Provide the [X, Y] coordinate of the cell's center where the given text is located.  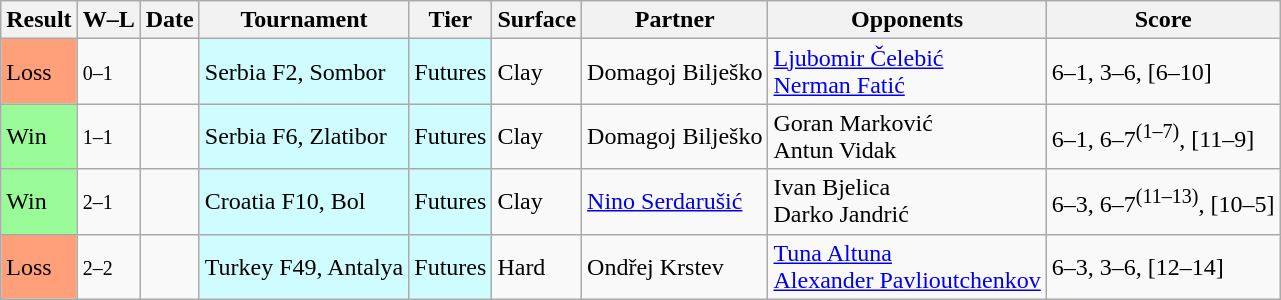
Ondřej Krstev [675, 266]
6–1, 6–7(1–7), [11–9] [1163, 136]
Ivan Bjelica Darko Jandrić [907, 202]
Tournament [304, 20]
W–L [108, 20]
1–1 [108, 136]
Nino Serdarušić [675, 202]
Partner [675, 20]
Score [1163, 20]
2–1 [108, 202]
Result [39, 20]
Croatia F10, Bol [304, 202]
6–3, 3–6, [12–14] [1163, 266]
Serbia F6, Zlatibor [304, 136]
Date [170, 20]
6–1, 3–6, [6–10] [1163, 72]
Ljubomir Čelebić Nerman Fatić [907, 72]
6–3, 6–7(11–13), [10–5] [1163, 202]
Serbia F2, Sombor [304, 72]
2–2 [108, 266]
0–1 [108, 72]
Opponents [907, 20]
Hard [537, 266]
Tuna Altuna Alexander Pavlioutchenkov [907, 266]
Turkey F49, Antalya [304, 266]
Surface [537, 20]
Goran Marković Antun Vidak [907, 136]
Tier [450, 20]
